Capture the cell that displays the provided text and extract its (x, y) central coordinate. 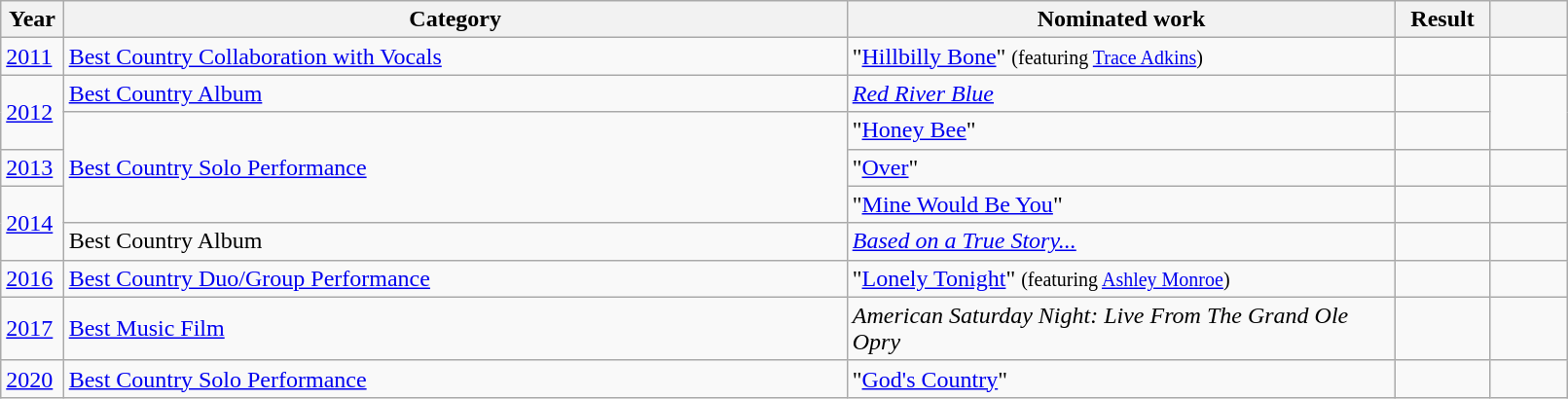
Best Music Film (456, 329)
Based on a True Story... (1121, 241)
"Mine Would Be You" (1121, 204)
Best Country Collaboration with Vocals (456, 56)
Best Country Duo/Group Performance (456, 278)
"Honey Bee" (1121, 130)
"Hillbilly Bone" (featuring Trace Adkins) (1121, 56)
2013 (32, 167)
"God's Country" (1121, 379)
Nominated work (1121, 19)
2017 (32, 329)
Year (32, 19)
"Over" (1121, 167)
2016 (32, 278)
2020 (32, 379)
Result (1442, 19)
Category (456, 19)
American Saturday Night: Live From The Grand Ole Opry (1121, 329)
"Lonely Tonight" (featuring Ashley Monroe) (1121, 278)
2011 (32, 56)
Red River Blue (1121, 93)
2014 (32, 223)
2012 (32, 112)
